Determine the (X, Y) coordinate at the center of the cell enclosing the given text.  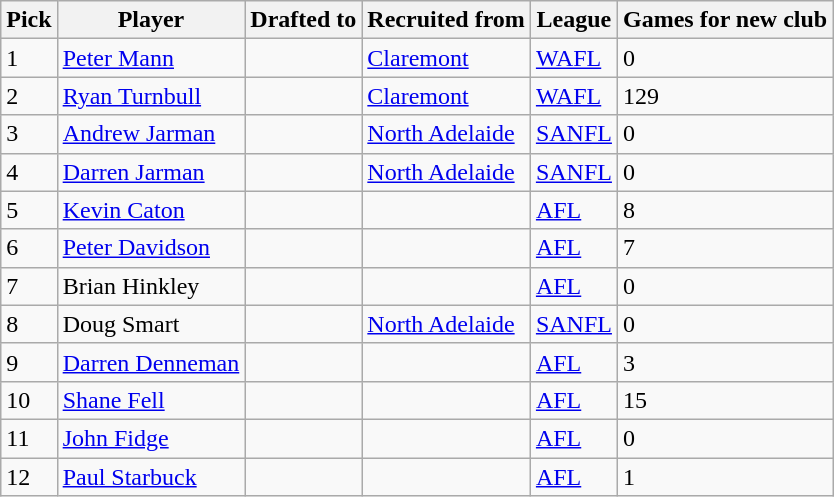
Ryan Turnbull (151, 96)
Games for new club (724, 20)
129 (724, 96)
Doug Smart (151, 324)
11 (29, 438)
Darren Denneman (151, 362)
Peter Mann (151, 58)
Brian Hinkley (151, 286)
Paul Starbuck (151, 477)
6 (29, 248)
Shane Fell (151, 400)
15 (724, 400)
Peter Davidson (151, 248)
Pick (29, 20)
Kevin Caton (151, 210)
2 (29, 96)
Player (151, 20)
5 (29, 210)
Recruited from (446, 20)
4 (29, 172)
Darren Jarman (151, 172)
League (574, 20)
Drafted to (304, 20)
9 (29, 362)
John Fidge (151, 438)
10 (29, 400)
12 (29, 477)
Andrew Jarman (151, 134)
